Detect which cell encompasses the target text, then output its [X, Y] center coordinate. 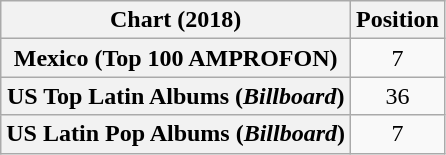
Position [398, 20]
US Latin Pop Albums (Billboard) [176, 134]
US Top Latin Albums (Billboard) [176, 96]
36 [398, 96]
Chart (2018) [176, 20]
Mexico (Top 100 AMPROFON) [176, 58]
